Scan for the cell matching the given text and deliver its (X, Y) coordinate at center. 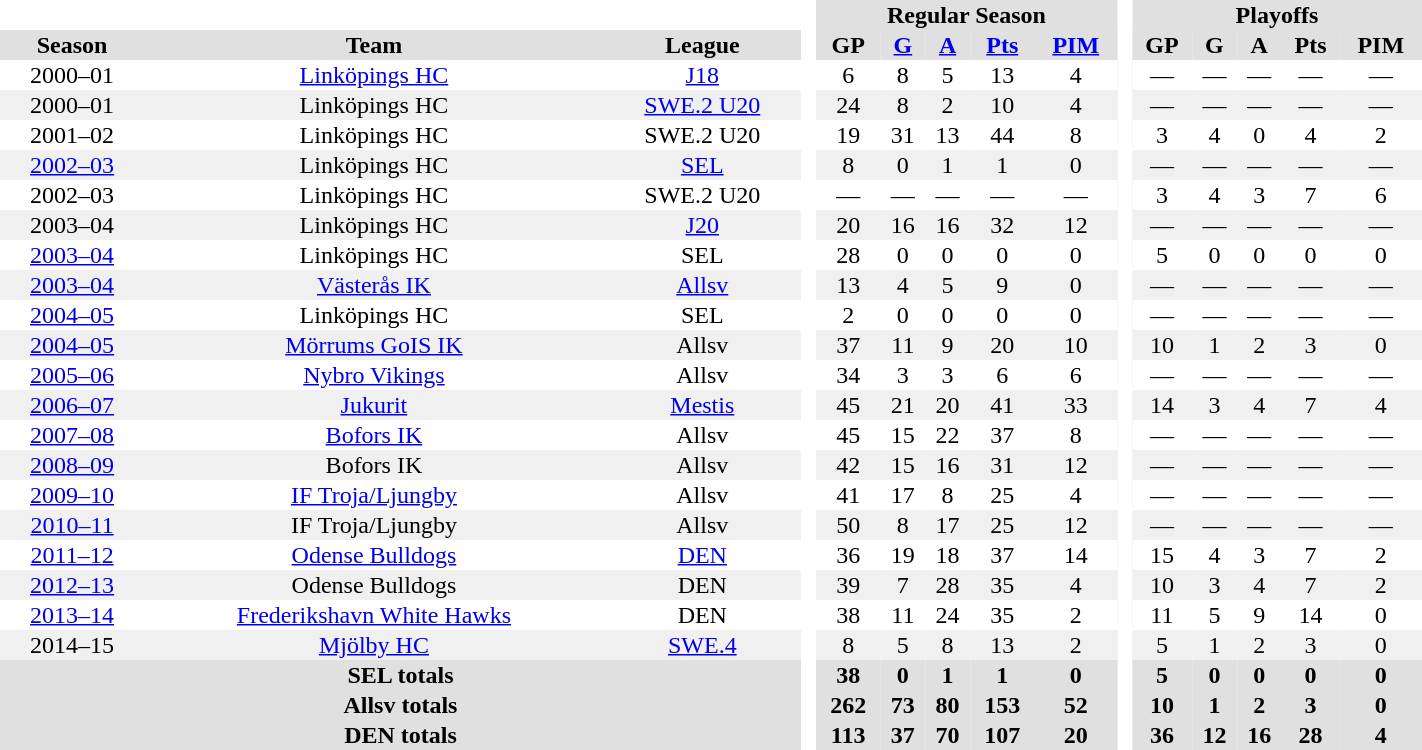
2008–09 (72, 465)
League (702, 45)
2013–14 (72, 615)
44 (1002, 135)
2006–07 (72, 405)
Allsv totals (400, 705)
Mestis (702, 405)
107 (1002, 735)
2010–11 (72, 525)
Jukurit (374, 405)
2014–15 (72, 645)
39 (848, 585)
SEL totals (400, 675)
153 (1002, 705)
33 (1076, 405)
Frederikshavn White Hawks (374, 615)
J18 (702, 75)
2011–12 (72, 555)
73 (902, 705)
Nybro Vikings (374, 375)
J20 (702, 225)
2005–06 (72, 375)
Västerås IK (374, 285)
2007–08 (72, 435)
Playoffs (1277, 15)
Season (72, 45)
Mjölby HC (374, 645)
18 (948, 555)
2009–10 (72, 495)
22 (948, 435)
50 (848, 525)
Regular Season (966, 15)
2001–02 (72, 135)
113 (848, 735)
34 (848, 375)
Team (374, 45)
DEN totals (400, 735)
Mörrums GoIS IK (374, 345)
32 (1002, 225)
262 (848, 705)
21 (902, 405)
52 (1076, 705)
42 (848, 465)
80 (948, 705)
2012–13 (72, 585)
70 (948, 735)
SWE.4 (702, 645)
